Locate the cell with the specified text and output its [x, y] center coordinate. 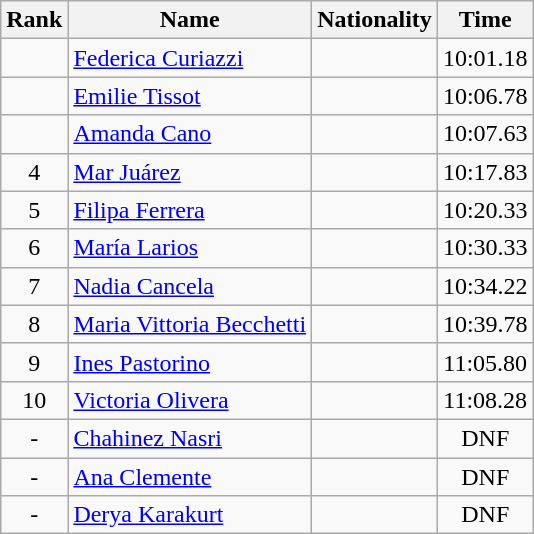
Emilie Tissot [190, 96]
10:30.33 [485, 248]
Derya Karakurt [190, 515]
10:39.78 [485, 324]
10:07.63 [485, 134]
4 [34, 172]
Filipa Ferrera [190, 210]
Amanda Cano [190, 134]
6 [34, 248]
Mar Juárez [190, 172]
8 [34, 324]
7 [34, 286]
Name [190, 20]
Ana Clemente [190, 477]
Ines Pastorino [190, 362]
Chahinez Nasri [190, 438]
Time [485, 20]
Nationality [375, 20]
5 [34, 210]
11:08.28 [485, 400]
10 [34, 400]
10:20.33 [485, 210]
11:05.80 [485, 362]
9 [34, 362]
10:17.83 [485, 172]
10:34.22 [485, 286]
Maria Vittoria Becchetti [190, 324]
Nadia Cancela [190, 286]
Federica Curiazzi [190, 58]
Victoria Olivera [190, 400]
10:01.18 [485, 58]
10:06.78 [485, 96]
María Larios [190, 248]
Rank [34, 20]
